For the text-containing cell, return its midpoint in (x, y) coordinate format. 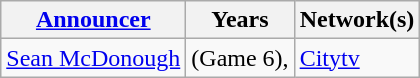
Announcer (94, 20)
Citytv (357, 58)
(Game 6), (240, 58)
Years (240, 20)
Sean McDonough (94, 58)
Network(s) (357, 20)
